Capture the cell that displays the provided text and extract its (X, Y) central coordinate. 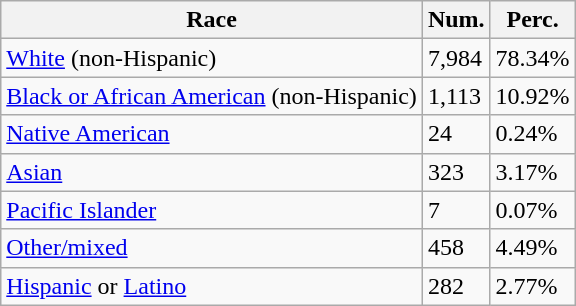
Other/mixed (212, 248)
Perc. (532, 20)
7,984 (456, 58)
Race (212, 20)
0.07% (532, 210)
Hispanic or Latino (212, 286)
282 (456, 286)
2.77% (532, 286)
0.24% (532, 134)
7 (456, 210)
Pacific Islander (212, 210)
Native American (212, 134)
24 (456, 134)
10.92% (532, 96)
78.34% (532, 58)
323 (456, 172)
3.17% (532, 172)
Black or African American (non-Hispanic) (212, 96)
Num. (456, 20)
White (non-Hispanic) (212, 58)
458 (456, 248)
4.49% (532, 248)
Asian (212, 172)
1,113 (456, 96)
